Extract the [x, y] coordinate from the center of the cell holding the provided text.  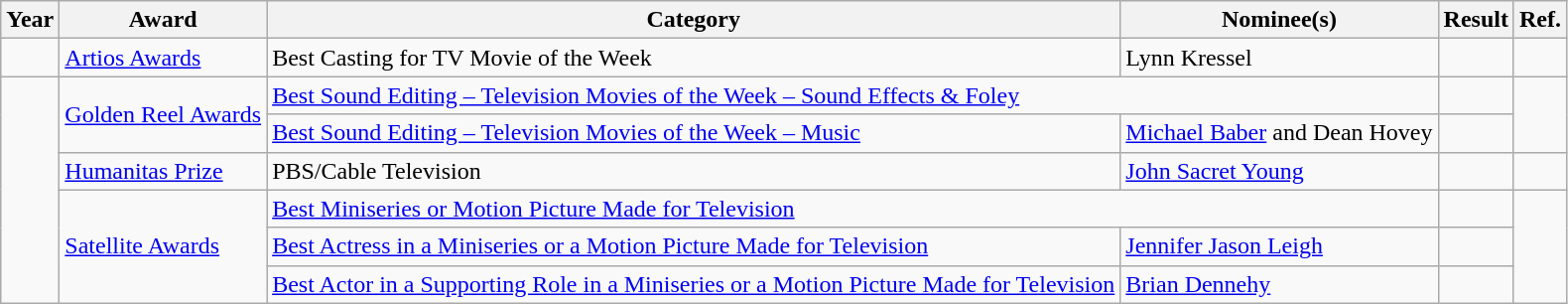
Satellite Awards [163, 246]
Best Sound Editing – Television Movies of the Week – Music [694, 133]
Brian Dennehy [1279, 284]
Jennifer Jason Leigh [1279, 246]
Best Casting for TV Movie of the Week [694, 58]
Category [694, 20]
Best Sound Editing – Television Movies of the Week – Sound Effects & Foley [852, 95]
Best Actor in a Supporting Role in a Miniseries or a Motion Picture Made for Television [694, 284]
Ref. [1540, 20]
Award [163, 20]
Nominee(s) [1279, 20]
Best Miniseries or Motion Picture Made for Television [852, 209]
Artios Awards [163, 58]
Best Actress in a Miniseries or a Motion Picture Made for Television [694, 246]
Golden Reel Awards [163, 114]
PBS/Cable Television [694, 171]
Michael Baber and Dean Hovey [1279, 133]
Year [30, 20]
Lynn Kressel [1279, 58]
John Sacret Young [1279, 171]
Humanitas Prize [163, 171]
Result [1476, 20]
